Provide the [x, y] coordinate of the cell's center where the given text is located.  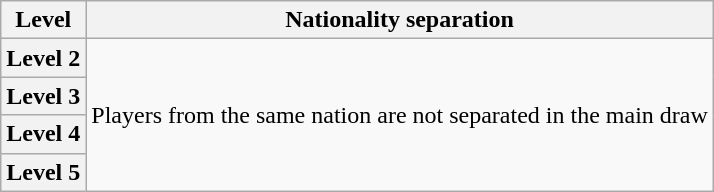
Players from the same nation are not separated in the main draw [400, 115]
Level 5 [44, 172]
Nationality separation [400, 20]
Level 4 [44, 134]
Level 2 [44, 58]
Level 3 [44, 96]
Level [44, 20]
